Locate the cell with the specified text and output its (x, y) center coordinate. 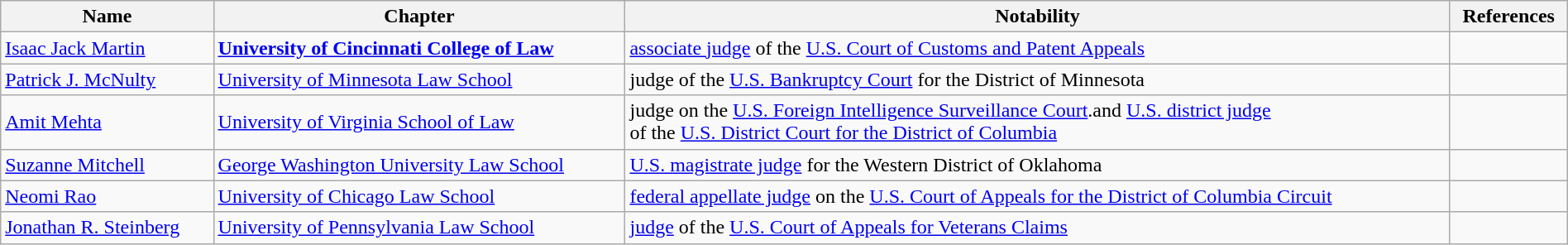
Name (108, 17)
U.S. magistrate judge for the Western District of Oklahoma (1037, 165)
federal appellate judge on the U.S. Court of Appeals for the District of Columbia Circuit (1037, 196)
Isaac Jack Martin (108, 48)
judge of the U.S. Bankruptcy Court for the District of Minnesota (1037, 79)
Jonathan R. Steinberg (108, 228)
University of Pennsylvania Law School (419, 228)
judge on the U.S. Foreign Intelligence Surveillance Court.and U.S. district judgeof the U.S. District Court for the District of Columbia (1037, 122)
University of Virginia School of Law (419, 122)
University of Minnesota Law School (419, 79)
Amit Mehta (108, 122)
Patrick J. McNulty (108, 79)
University of Chicago Law School (419, 196)
Notability (1037, 17)
George Washington University Law School (419, 165)
References (1508, 17)
Suzanne Mitchell (108, 165)
Chapter (419, 17)
associate judge of the U.S. Court of Customs and Patent Appeals (1037, 48)
University of Cincinnati College of Law (419, 48)
judge of the U.S. Court of Appeals for Veterans Claims (1037, 228)
Neomi Rao (108, 196)
